Return the [X, Y] coordinate for the center point of the cell that contains the specified text.  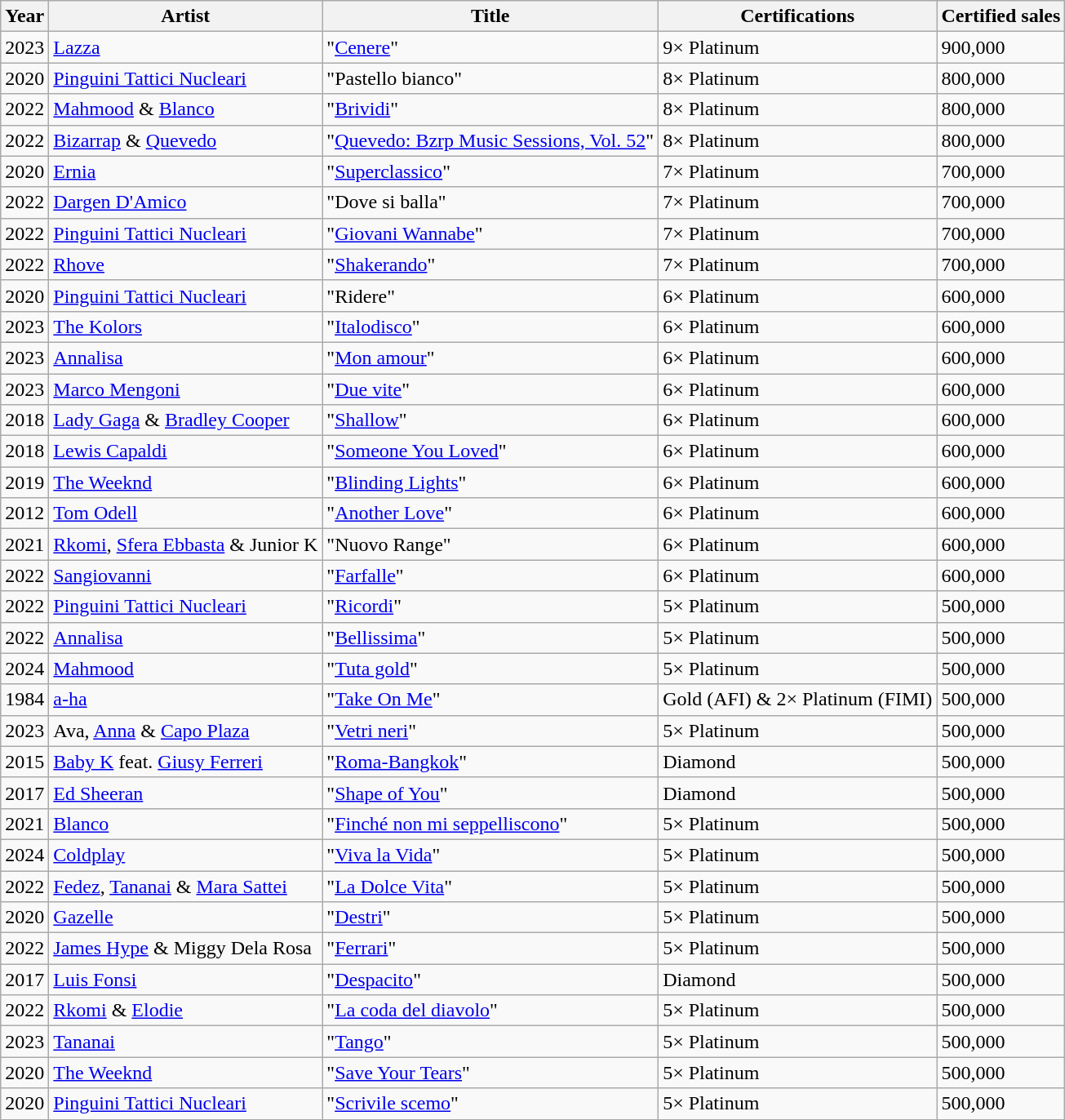
"Tuta gold" [490, 669]
Sangiovanni [186, 576]
Lazza [186, 47]
"Shape of You" [490, 793]
Tom Odell [186, 513]
"Bellissima" [490, 638]
"Superclassico" [490, 171]
"Despacito" [490, 980]
"Shakerando" [490, 264]
2019 [24, 482]
Rhove [186, 264]
"La Dolce Vita" [490, 886]
James Hype & Miggy Dela Rosa [186, 949]
"Ferrari" [490, 949]
9× Platinum [798, 47]
Blanco [186, 824]
"Brividi" [490, 109]
Marco Mengoni [186, 389]
"Viva la Vida" [490, 855]
"Pastello bianco" [490, 78]
Mahmood & Blanco [186, 109]
a-ha [186, 700]
"Cenere" [490, 47]
"Blinding Lights" [490, 482]
Mahmood [186, 669]
"Take On Me" [490, 700]
Ed Sheeran [186, 793]
Tananai [186, 1042]
2015 [24, 762]
"Dove si balla" [490, 202]
"Save Your Tears" [490, 1073]
Fedez, Tananai & Mara Sattei [186, 886]
2012 [24, 513]
"Finché non mi seppelliscono" [490, 824]
"Another Love" [490, 513]
Title [490, 16]
"Destri" [490, 918]
"Roma-Bangkok" [490, 762]
"Ricordi" [490, 607]
Rkomi & Elodie [186, 1011]
"Someone You Loved" [490, 451]
Ava, Anna & Capo Plaza [186, 731]
The Kolors [186, 327]
Dargen D'Amico [186, 202]
Certifications [798, 16]
"La coda del diavolo" [490, 1011]
Artist [186, 16]
Ernia [186, 171]
"Quevedo: Bzrp Music Sessions, Vol. 52" [490, 140]
Gold (AFI) & 2× Platinum (FIMI) [798, 700]
"Shallow" [490, 420]
Lewis Capaldi [186, 451]
Bizarrap & Quevedo [186, 140]
Year [24, 16]
"Italodisco" [490, 327]
Baby K feat. Giusy Ferreri [186, 762]
900,000 [1001, 47]
1984 [24, 700]
"Farfalle" [490, 576]
"Ridere" [490, 296]
Certified sales [1001, 16]
"Nuovo Range" [490, 544]
"Due vite" [490, 389]
"Tango" [490, 1042]
Gazelle [186, 918]
"Scrivile scemo" [490, 1104]
Coldplay [186, 855]
"Vetri neri" [490, 731]
Rkomi, Sfera Ebbasta & Junior K [186, 544]
"Giovani Wannabe" [490, 233]
Lady Gaga & Bradley Cooper [186, 420]
Luis Fonsi [186, 980]
"Mon amour" [490, 358]
